Output the (x, y) coordinate of the center of the cell containing the given text.  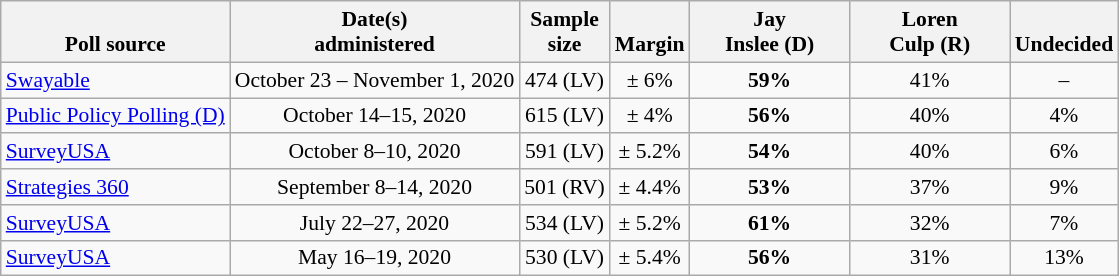
LorenCulp (R) (930, 32)
7% (1064, 223)
Public Policy Polling (D) (116, 116)
Date(s)administered (375, 32)
474 (LV) (564, 80)
591 (LV) (564, 152)
31% (930, 258)
Swayable (116, 80)
October 8–10, 2020 (375, 152)
October 14–15, 2020 (375, 116)
JayInslee (D) (769, 32)
October 23 – November 1, 2020 (375, 80)
534 (LV) (564, 223)
May 16–19, 2020 (375, 258)
Undecided (1064, 32)
Poll source (116, 32)
615 (LV) (564, 116)
4% (1064, 116)
61% (769, 223)
9% (1064, 187)
13% (1064, 258)
– (1064, 80)
53% (769, 187)
± 4% (650, 116)
July 22–27, 2020 (375, 223)
Strategies 360 (116, 187)
59% (769, 80)
501 (RV) (564, 187)
± 6% (650, 80)
Margin (650, 32)
± 4.4% (650, 187)
± 5.4% (650, 258)
41% (930, 80)
32% (930, 223)
530 (LV) (564, 258)
September 8–14, 2020 (375, 187)
37% (930, 187)
Samplesize (564, 32)
54% (769, 152)
6% (1064, 152)
